Scan for the cell matching the given text and deliver its [x, y] coordinate at center. 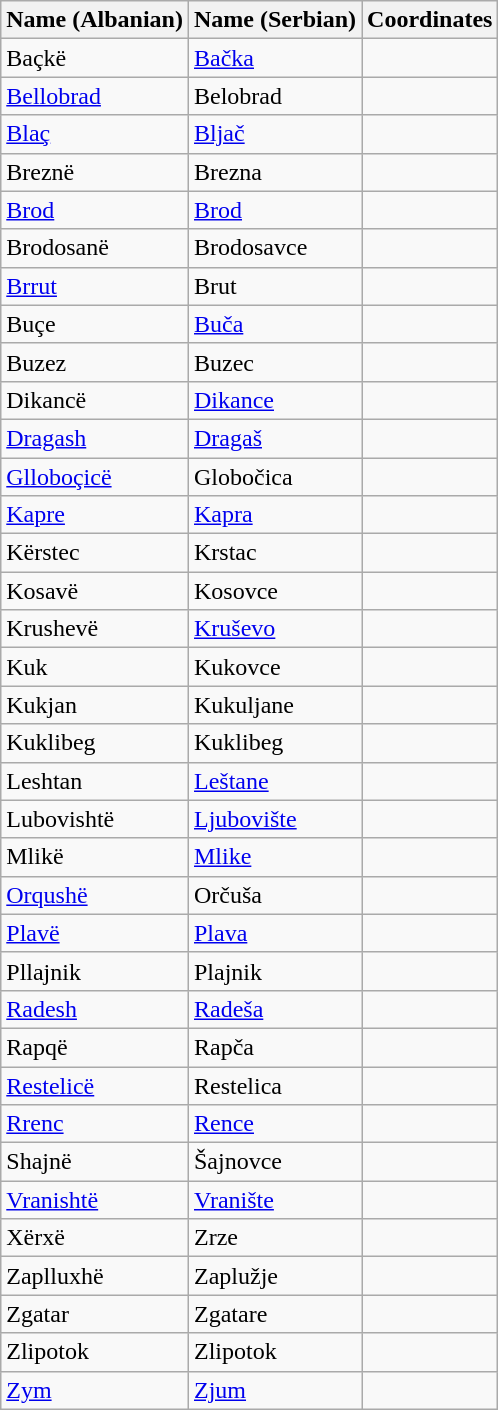
Brezna [274, 172]
Radesh [95, 1009]
Rapqë [95, 1047]
Brut [274, 286]
Brrut [95, 286]
Brodosavce [274, 248]
Kuk [95, 667]
Bačka [274, 58]
Kosavë [95, 591]
Zym [95, 1390]
Kukovce [274, 667]
Buzez [95, 362]
Zaplužje [274, 1276]
Name (Albanian) [95, 20]
Orqushë [95, 895]
Krushevë [95, 629]
Dikancë [95, 400]
Lubovishtë [95, 819]
Blaç [95, 134]
Vranishtë [95, 1200]
Brodosanë [95, 248]
Restelica [274, 1085]
Rence [274, 1124]
Plavë [95, 933]
Dragaš [274, 438]
Shajnë [95, 1162]
Kapre [95, 515]
Kapra [274, 515]
Radeša [274, 1009]
Šajnovce [274, 1162]
Buçe [95, 324]
Restelicë [95, 1085]
Globočica [274, 477]
Xërxë [95, 1238]
Zrze [274, 1238]
Krstac [274, 553]
Kruševo [274, 629]
Dragash [95, 438]
Orčuša [274, 895]
Bljač [274, 134]
Plajnik [274, 971]
Bellobrad [95, 96]
Kukuljane [274, 705]
Rrenc [95, 1124]
Leštane [274, 781]
Baçkë [95, 58]
Pllajnik [95, 971]
Vranište [274, 1200]
Zaplluxhë [95, 1276]
Zgatar [95, 1314]
Name (Serbian) [274, 20]
Glloboçicë [95, 477]
Zjum [274, 1390]
Breznë [95, 172]
Mlikë [95, 857]
Ljubovište [274, 819]
Dikance [274, 400]
Leshtan [95, 781]
Rapča [274, 1047]
Kukjan [95, 705]
Buča [274, 324]
Mlike [274, 857]
Plava [274, 933]
Kosovce [274, 591]
Belobrad [274, 96]
Kërstec [95, 553]
Buzec [274, 362]
Zgatare [274, 1314]
Coordinates [430, 20]
